Return (X, Y) of the center of cell containing provided text 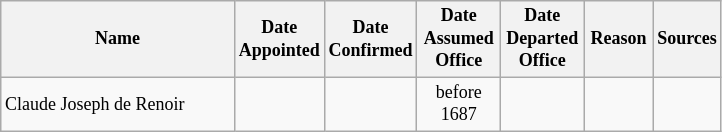
Date Assumed Office (459, 39)
Date Confirmed (370, 39)
Reason (618, 39)
Date Appointed (279, 39)
Sources (687, 39)
Name (118, 39)
before 1687 (459, 104)
Date Departed Office (542, 39)
Claude Joseph de Renoir (118, 104)
